Locate the cell with the specified text and output its [X, Y] center coordinate. 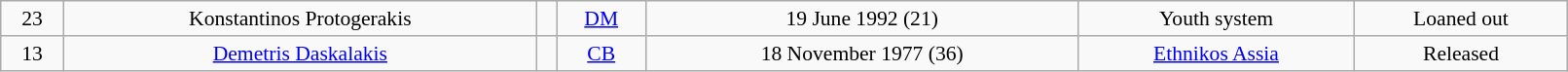
23 [33, 18]
Ethnikos Assia [1217, 54]
Released [1461, 54]
DM [602, 18]
CB [602, 54]
Youth system [1217, 18]
Loaned out [1461, 18]
13 [33, 54]
18 November 1977 (36) [861, 54]
Konstantinos Protogerakis [300, 18]
Demetris Daskalakis [300, 54]
19 June 1992 (21) [861, 18]
